For the text-containing cell, return its midpoint in (X, Y) coordinate format. 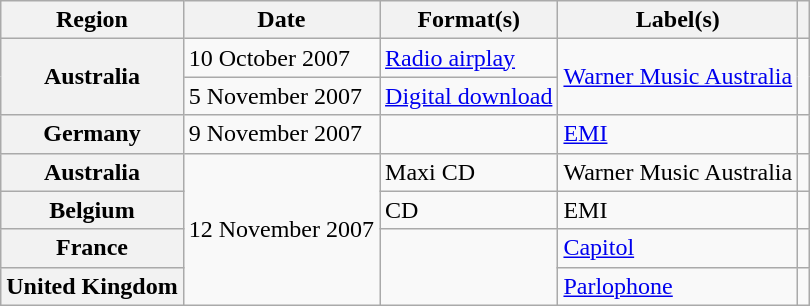
Digital download (469, 96)
Belgium (92, 210)
10 October 2007 (281, 58)
Region (92, 20)
Maxi CD (469, 172)
Capitol (678, 248)
12 November 2007 (281, 229)
United Kingdom (92, 286)
Germany (92, 134)
9 November 2007 (281, 134)
Radio airplay (469, 58)
Date (281, 20)
CD (469, 210)
Format(s) (469, 20)
5 November 2007 (281, 96)
Parlophone (678, 286)
Label(s) (678, 20)
France (92, 248)
